Identify which cell holds the provided text, then report its [x, y] central coordinate. 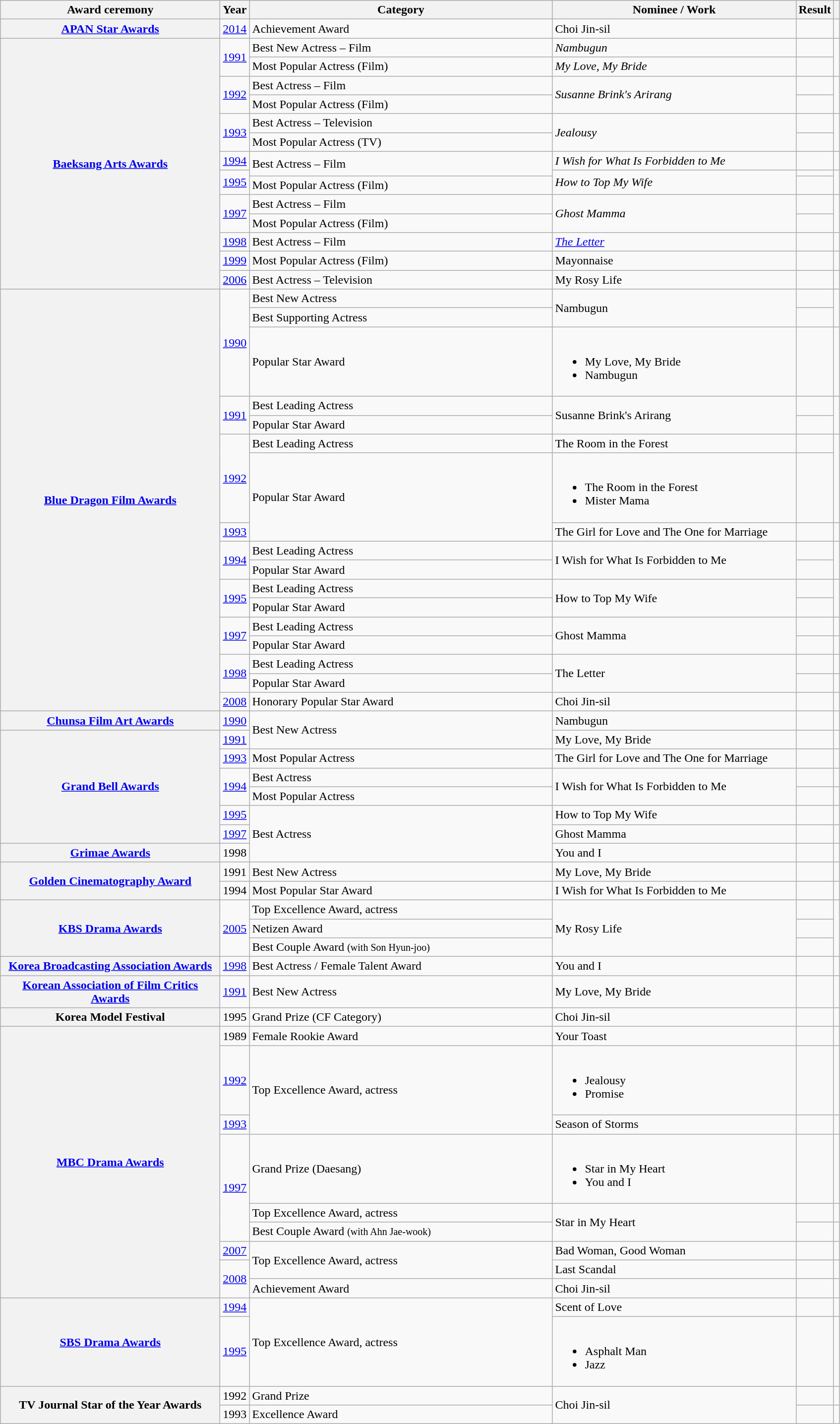
Star in My HeartYou and I [674, 1169]
The Room in the Forest [674, 443]
Female Rookie Award [401, 1036]
Korean Association of Film Critics Awards [110, 992]
Star in My Heart [674, 1222]
Best Couple Award (with Son Hyun-joo) [401, 947]
2006 [235, 280]
2014 [235, 29]
Bad Woman, Good Woman [674, 1250]
1999 [235, 261]
Excellence Award [401, 1415]
TV Journal Star of the Year Awards [110, 1405]
2005 [235, 928]
Netizen Award [401, 928]
Best Supporting Actress [401, 317]
1989 [235, 1036]
Award ceremony [110, 10]
Last Scandal [674, 1269]
JealousyPromise [674, 1080]
Mayonnaise [674, 261]
Most Popular Star Award [401, 890]
Honorary Popular Star Award [401, 702]
Baeksang Arts Awards [110, 164]
Year [235, 10]
Scent of Love [674, 1307]
Grand Prize [401, 1395]
KBS Drama Awards [110, 928]
MBC Drama Awards [110, 1163]
Most Popular Actress (TV) [401, 142]
Grand Prize (CF Category) [401, 1017]
Best Couple Award (with Ahn Jae-wook) [401, 1232]
Category [401, 10]
Golden Cinematography Award [110, 881]
Blue Dragon Film Awards [110, 500]
Asphalt ManJazz [674, 1351]
Result [815, 10]
SBS Drama Awards [110, 1342]
Korea Broadcasting Association Awards [110, 966]
Season of Storms [674, 1124]
Grand Bell Awards [110, 787]
Chunsa Film Art Awards [110, 721]
Best New Actress – Film [401, 48]
Grand Prize (Daesang) [401, 1169]
The Room in the ForestMister Mama [674, 488]
Best Actress / Female Talent Award [401, 966]
APAN Star Awards [110, 29]
2007 [235, 1250]
My Love, My BrideNambugun [674, 362]
Nominee / Work [674, 10]
Grimae Awards [110, 853]
Korea Model Festival [110, 1017]
Your Toast [674, 1036]
Jealousy [674, 132]
